Output the [X, Y] coordinate of the center of the cell containing the given text.  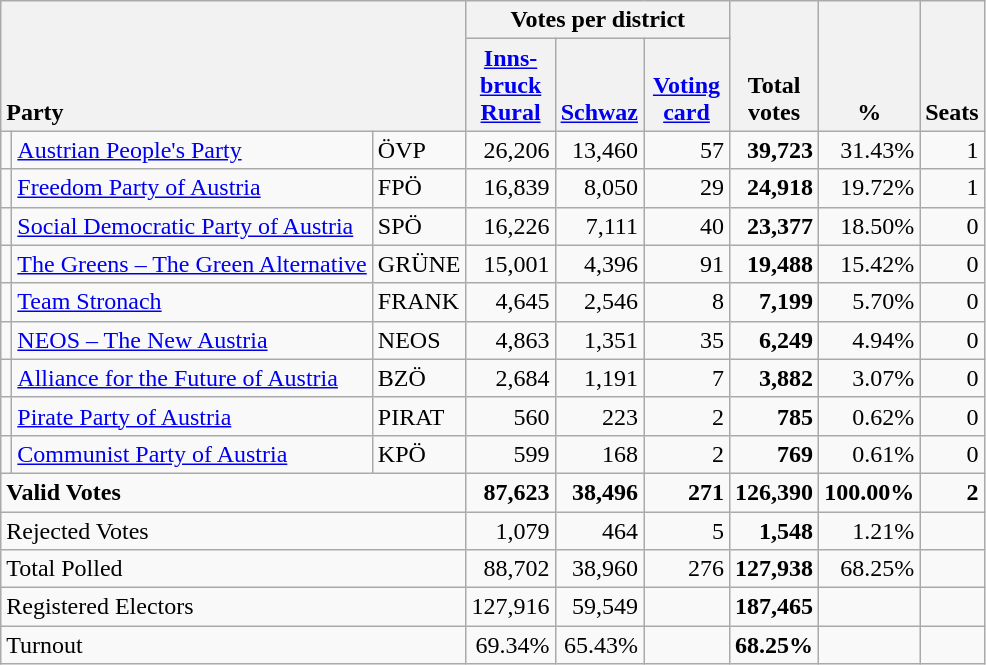
7,111 [599, 226]
1,191 [599, 378]
Totalvotes [774, 66]
126,390 [774, 492]
4.94% [870, 340]
The Greens – The Green Alternative [192, 264]
Freedom Party of Austria [192, 188]
69.34% [510, 645]
5.70% [870, 302]
ÖVP [419, 150]
3,882 [774, 378]
Votingcard [687, 85]
NEOS – The New Austria [192, 340]
26,206 [510, 150]
FRANK [419, 302]
8,050 [599, 188]
Registered Electors [234, 607]
SPÖ [419, 226]
Inns-bruckRural [510, 85]
87,623 [510, 492]
18.50% [870, 226]
Valid Votes [234, 492]
464 [599, 531]
8 [687, 302]
Communist Party of Austria [192, 454]
127,938 [774, 569]
57 [687, 150]
15.42% [870, 264]
91 [687, 264]
23,377 [774, 226]
1,351 [599, 340]
Turnout [234, 645]
35 [687, 340]
Austrian People's Party [192, 150]
38,960 [599, 569]
39,723 [774, 150]
88,702 [510, 569]
15,001 [510, 264]
Seats [952, 66]
4,396 [599, 264]
Rejected Votes [234, 531]
40 [687, 226]
19.72% [870, 188]
168 [599, 454]
BZÖ [419, 378]
KPÖ [419, 454]
5 [687, 531]
Votes per district [598, 20]
599 [510, 454]
0.61% [870, 454]
Party [234, 66]
29 [687, 188]
6,249 [774, 340]
271 [687, 492]
Schwaz [599, 85]
24,918 [774, 188]
PIRAT [419, 416]
4,863 [510, 340]
2,684 [510, 378]
Team Stronach [192, 302]
38,496 [599, 492]
65.43% [599, 645]
59,549 [599, 607]
% [870, 66]
FPÖ [419, 188]
187,465 [774, 607]
276 [687, 569]
Pirate Party of Austria [192, 416]
31.43% [870, 150]
16,839 [510, 188]
100.00% [870, 492]
13,460 [599, 150]
Total Polled [234, 569]
223 [599, 416]
19,488 [774, 264]
3.07% [870, 378]
Alliance for the Future of Austria [192, 378]
1,548 [774, 531]
NEOS [419, 340]
1.21% [870, 531]
7 [687, 378]
16,226 [510, 226]
Social Democratic Party of Austria [192, 226]
560 [510, 416]
GRÜNE [419, 264]
4,645 [510, 302]
785 [774, 416]
7,199 [774, 302]
769 [774, 454]
0.62% [870, 416]
2,546 [599, 302]
1,079 [510, 531]
127,916 [510, 607]
